Capture the cell that displays the provided text and extract its [X, Y] central coordinate. 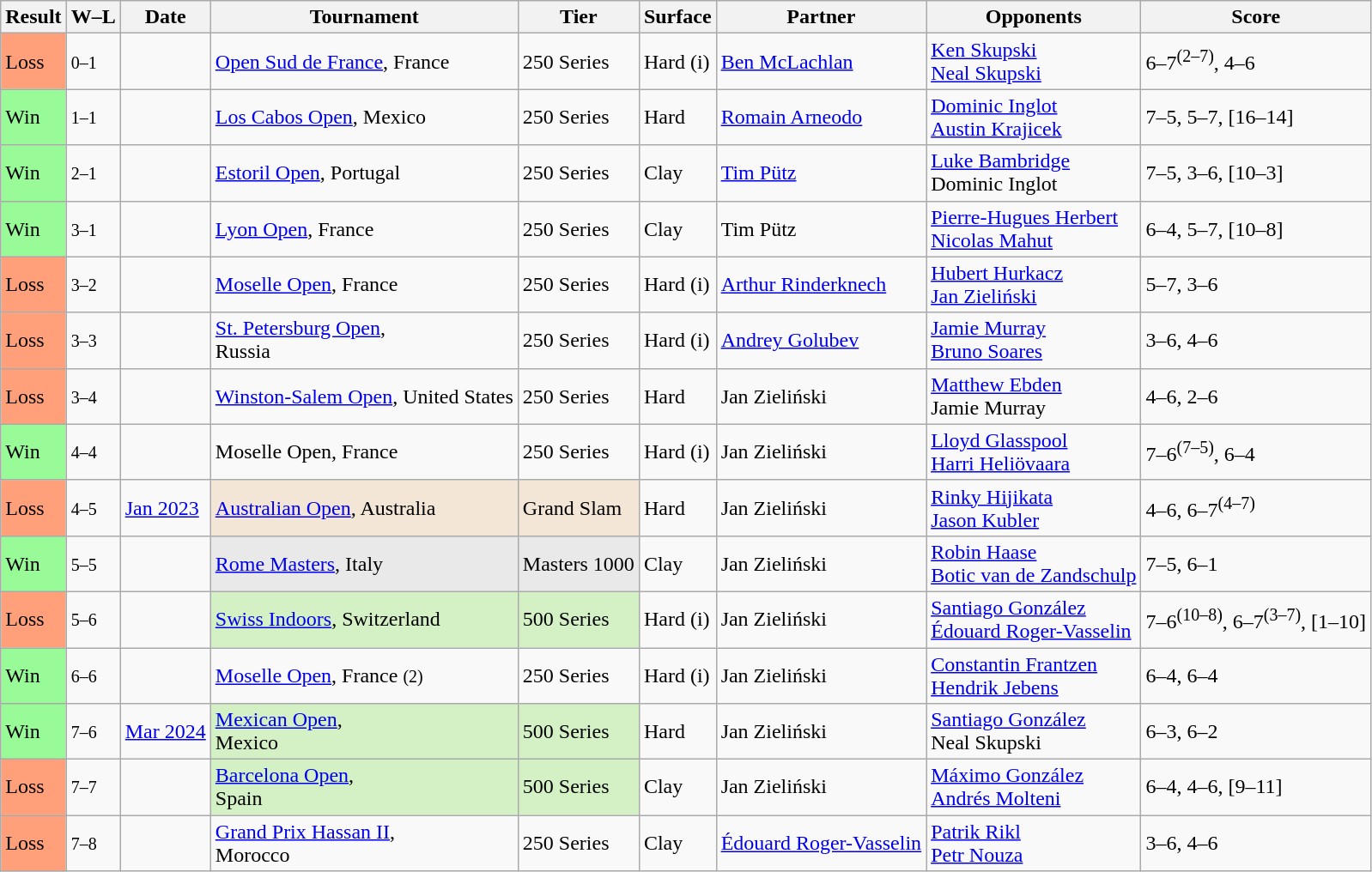
Dominic Inglot Austin Krajicek [1034, 117]
Luke Bambridge Dominic Inglot [1034, 173]
Édouard Roger-Vasselin [821, 843]
6–4, 5–7, [10–8] [1256, 228]
7–8 [93, 843]
Surface [677, 17]
4–4 [93, 451]
Mar 2024 [165, 731]
3–4 [93, 397]
0–1 [93, 62]
Mexican Open,Mexico [364, 731]
Ben McLachlan [821, 62]
Tournament [364, 17]
Score [1256, 17]
Santiago González Édouard Roger-Vasselin [1034, 620]
Jamie Murray Bruno Soares [1034, 340]
4–6, 6–7(4–7) [1256, 508]
Rome Masters, Italy [364, 563]
Moselle Open, France (2) [364, 675]
Matthew Ebden Jamie Murray [1034, 397]
Barcelona Open,Spain [364, 788]
Masters 1000 [579, 563]
6–4, 6–4 [1256, 675]
Ken Skupski Neal Skupski [1034, 62]
Hubert Hurkacz Jan Zieliński [1034, 285]
Result [33, 17]
4–5 [93, 508]
7–5, 6–1 [1256, 563]
Swiss Indoors, Switzerland [364, 620]
Robin Haase Botic van de Zandschulp [1034, 563]
Los Cabos Open, Mexico [364, 117]
7–6(10–8), 6–7(3–7), [1–10] [1256, 620]
4–6, 2–6 [1256, 397]
Constantin Frantzen Hendrik Jebens [1034, 675]
Grand Slam [579, 508]
Jan 2023 [165, 508]
Santiago González Neal Skupski [1034, 731]
3–1 [93, 228]
Opponents [1034, 17]
7–6 [93, 731]
7–5, 5–7, [16–14] [1256, 117]
2–1 [93, 173]
Andrey Golubev [821, 340]
Lyon Open, France [364, 228]
Rinky Hijikata Jason Kubler [1034, 508]
Partner [821, 17]
5–7, 3–6 [1256, 285]
3–3 [93, 340]
Máximo González Andrés Molteni [1034, 788]
5–6 [93, 620]
6–6 [93, 675]
1–1 [93, 117]
Romain Arneodo [821, 117]
Date [165, 17]
St. Petersburg Open, Russia [364, 340]
7–7 [93, 788]
5–5 [93, 563]
W–L [93, 17]
7–6(7–5), 6–4 [1256, 451]
6–4, 4–6, [9–11] [1256, 788]
7–5, 3–6, [10–3] [1256, 173]
Estoril Open, Portugal [364, 173]
Pierre-Hugues Herbert Nicolas Mahut [1034, 228]
Australian Open, Australia [364, 508]
Arthur Rinderknech [821, 285]
6–3, 6–2 [1256, 731]
Winston-Salem Open, United States [364, 397]
Lloyd Glasspool Harri Heliövaara [1034, 451]
Patrik Rikl Petr Nouza [1034, 843]
3–2 [93, 285]
Tier [579, 17]
Grand Prix Hassan II,Morocco [364, 843]
Open Sud de France, France [364, 62]
6–7(2–7), 4–6 [1256, 62]
